For the text-containing cell, return its midpoint in [X, Y] coordinate format. 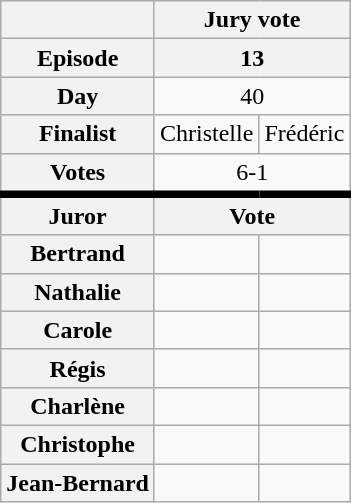
Nathalie [78, 292]
Charlène [78, 406]
Finalist [78, 134]
6-1 [252, 174]
Episode [78, 58]
Vote [252, 214]
Carole [78, 330]
Jean-Bernard [78, 483]
Day [78, 96]
Christophe [78, 444]
Bertrand [78, 254]
40 [252, 96]
Juror [78, 214]
Votes [78, 174]
Christelle [206, 134]
13 [252, 58]
Régis [78, 368]
Jury vote [252, 20]
Frédéric [304, 134]
